From the cell containing the given text, extract its center point as (x, y) coordinate. 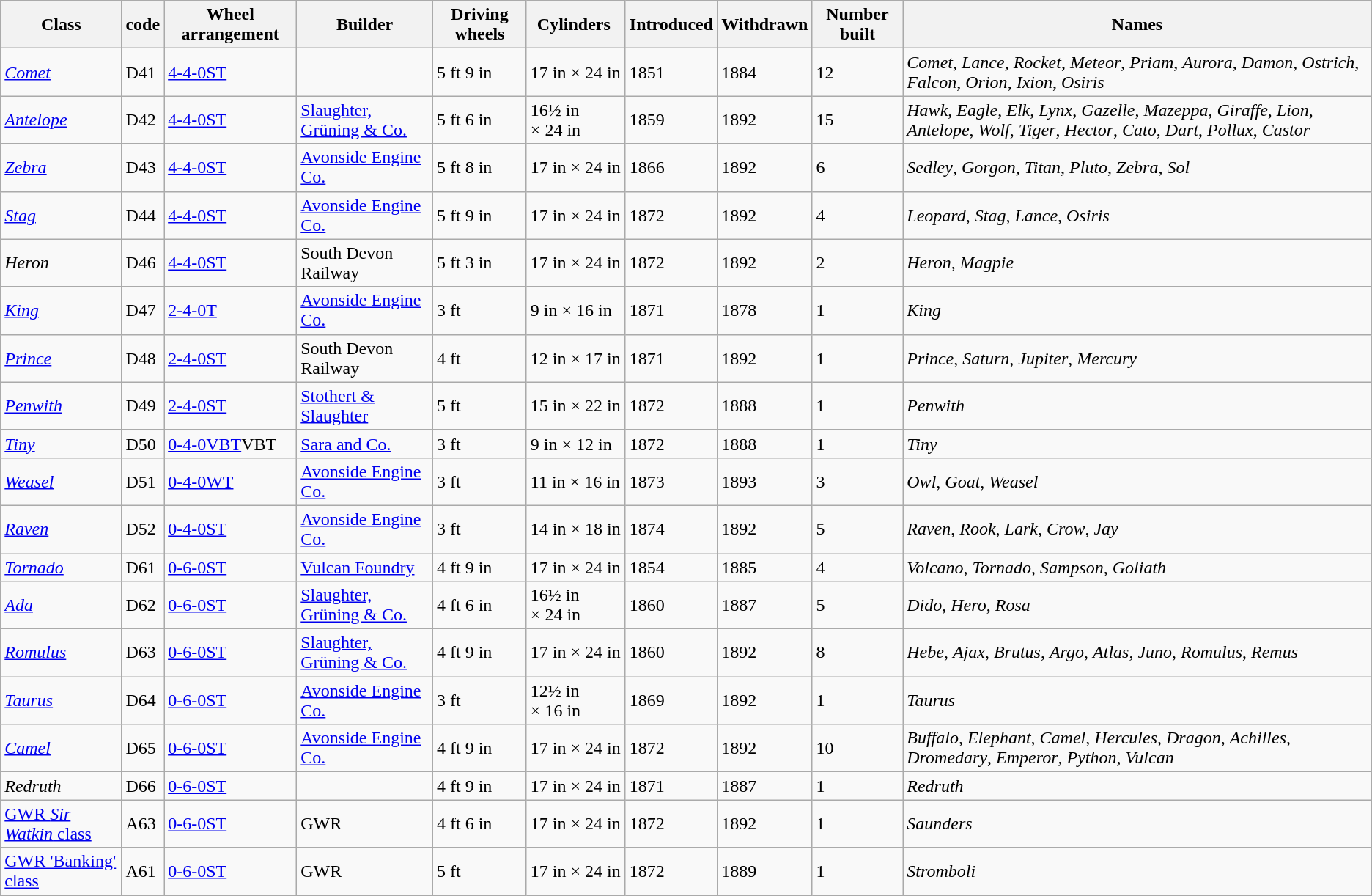
Stothert & Slaughter (365, 406)
Owl, Goat, Weasel (1137, 481)
Introduced (671, 25)
D66 (143, 786)
D49 (143, 406)
Withdrawn (765, 25)
1893 (765, 481)
1866 (671, 167)
0-4-0WT (230, 481)
1884 (765, 72)
1873 (671, 481)
Number built (857, 25)
Hebe, Ajax, Brutus, Argo, Atlas, Juno, Romulus, Remus (1137, 653)
12½ in × 16 in (576, 701)
Camel (62, 748)
6 (857, 167)
D51 (143, 481)
D48 (143, 358)
14 in × 18 in (576, 529)
Leopard, Stag, Lance, Osiris (1137, 216)
5 ft 8 in (479, 167)
1859 (671, 120)
12 in × 17 in (576, 358)
2-4-0T (230, 311)
1874 (671, 529)
Zebra (62, 167)
Heron, Magpie (1137, 262)
Cylinders (576, 25)
9 in × 12 in (576, 444)
Volcano, Tornado, Sampson, Goliath (1137, 567)
Raven, Rook, Lark, Crow, Jay (1137, 529)
D62 (143, 606)
D63 (143, 653)
Raven (62, 529)
11 in × 16 in (576, 481)
Stromboli (1137, 871)
1885 (765, 567)
GWR Sir Watkin class (62, 824)
Names (1137, 25)
Prince (62, 358)
Ada (62, 606)
Buffalo, Elephant, Camel, Hercules, Dragon, Achilles, Dromedary, Emperor, Python, Vulcan (1137, 748)
1878 (765, 311)
D65 (143, 748)
D50 (143, 444)
Prince, Saturn, Jupiter, Mercury (1137, 358)
Vulcan Foundry (365, 567)
Comet (62, 72)
D44 (143, 216)
D52 (143, 529)
0-4-0ST (230, 529)
Sara and Co. (365, 444)
GWR 'Banking' class (62, 871)
code (143, 25)
10 (857, 748)
3 (857, 481)
15 in × 22 in (576, 406)
0-4-0VBTVBT (230, 444)
1869 (671, 701)
Weasel (62, 481)
D64 (143, 701)
2 (857, 262)
1851 (671, 72)
A61 (143, 871)
D42 (143, 120)
12 (857, 72)
D43 (143, 167)
1889 (765, 871)
15 (857, 120)
Driving wheels (479, 25)
D47 (143, 311)
Comet, Lance, Rocket, Meteor, Priam, Aurora, Damon, Ostrich, Falcon, Orion, Ixion, Osiris (1137, 72)
Sedley, Gorgon, Titan, Pluto, Zebra, Sol (1137, 167)
Class (62, 25)
Wheel arrangement (230, 25)
Romulus (62, 653)
Heron (62, 262)
Antelope (62, 120)
8 (857, 653)
D41 (143, 72)
D61 (143, 567)
5 ft 6 in (479, 120)
Hawk, Eagle, Elk, Lynx, Gazelle, Mazeppa, Giraffe, Lion, Antelope, Wolf, Tiger, Hector, Cato, Dart, Pollux, Castor (1137, 120)
5 ft 3 in (479, 262)
D46 (143, 262)
Builder (365, 25)
9 in × 16 in (576, 311)
Stag (62, 216)
Saunders (1137, 824)
A63 (143, 824)
Dido, Hero, Rosa (1137, 606)
1854 (671, 567)
4 ft (479, 358)
Tornado (62, 567)
